Extract the (X, Y) coordinate from the center of the cell holding the provided text.  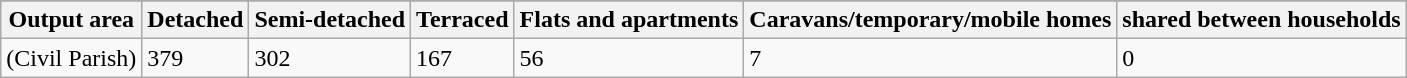
Flats and apartments (629, 20)
7 (930, 58)
Output area (72, 20)
167 (462, 58)
Terraced (462, 20)
0 (1262, 58)
Detached (196, 20)
Caravans/temporary/mobile homes (930, 20)
(Civil Parish) (72, 58)
56 (629, 58)
379 (196, 58)
302 (330, 58)
shared between households (1262, 20)
Semi-detached (330, 20)
